Return the [X, Y] coordinate for the center point of the cell that contains the specified text.  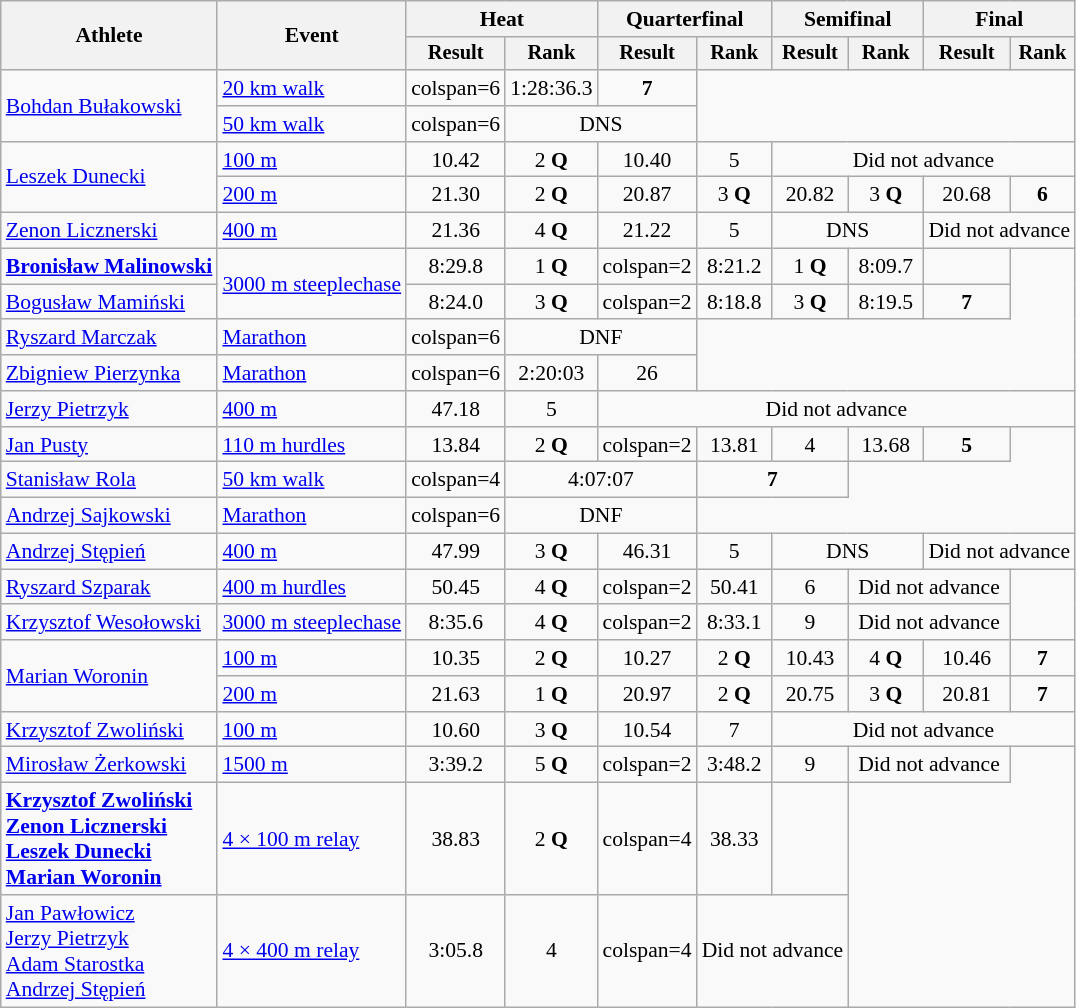
4:07:07 [600, 480]
13.84 [456, 445]
47.99 [456, 552]
Quarterfinal [685, 19]
8:09.7 [886, 267]
8:35.6 [456, 623]
10.60 [456, 730]
Ryszard Szparak [110, 587]
8:19.5 [886, 302]
46.31 [648, 552]
47.18 [456, 409]
10.27 [648, 658]
Mirosław Żerkowski [110, 765]
13.68 [886, 445]
Andrzej Stępień [110, 552]
10.43 [810, 658]
Zenon Licznerski [110, 231]
Marian Woronin [110, 676]
Leszek Dunecki [110, 178]
Athlete [110, 36]
Heat [502, 19]
10.46 [966, 658]
Andrzej Sajkowski [110, 516]
20.68 [966, 195]
Bogusław Mamiński [110, 302]
1500 m [312, 765]
38.33 [734, 839]
8:33.1 [734, 623]
Final [999, 19]
21.63 [456, 694]
8:29.8 [456, 267]
Jan Pusty [110, 445]
3:48.2 [734, 765]
21.22 [648, 231]
2:20:03 [551, 373]
8:24.0 [456, 302]
4 × 400 m relay [312, 951]
4 × 100 m relay [312, 839]
50.41 [734, 587]
20.82 [810, 195]
3:39.2 [456, 765]
Event [312, 36]
Jerzy Pietrzyk [110, 409]
110 m hurdles [312, 445]
Jan PawłowiczJerzy PietrzykAdam StarostkaAndrzej Stępień [110, 951]
20.97 [648, 694]
20.87 [648, 195]
50.45 [456, 587]
400 m hurdles [312, 587]
8:18.8 [734, 302]
Krzysztof Wesołowski [110, 623]
Stanisław Rola [110, 480]
10.42 [456, 160]
21.36 [456, 231]
Bronisław Malinowski [110, 267]
Krzysztof ZwolińskiZenon Licznerski Leszek DuneckiMarian Woronin [110, 839]
Ryszard Marczak [110, 338]
1:28:36.3 [551, 88]
20 km walk [312, 88]
Bohdan Bułakowski [110, 106]
3:05.8 [456, 951]
20.75 [810, 694]
10.54 [648, 730]
8:21.2 [734, 267]
10.35 [456, 658]
5 Q [551, 765]
26 [648, 373]
20.81 [966, 694]
Krzysztof Zwoliński [110, 730]
38.83 [456, 839]
13.81 [734, 445]
Zbigniew Pierzynka [110, 373]
Semifinal [848, 19]
21.30 [456, 195]
10.40 [648, 160]
